Extract the [x, y] coordinate from the center of the cell holding the provided text.  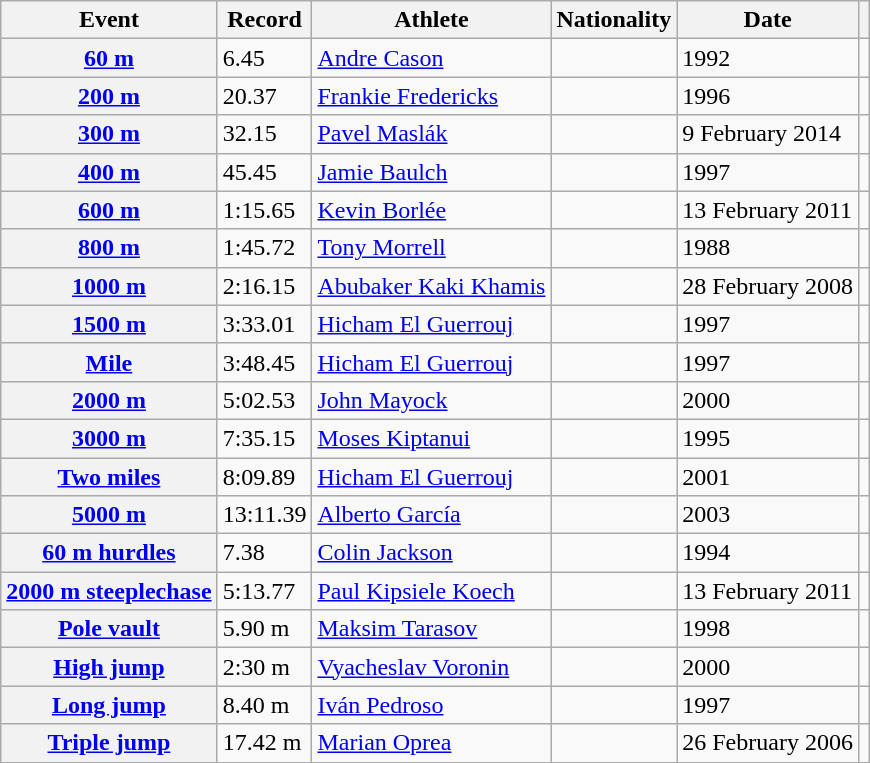
Nationality [614, 20]
1996 [768, 96]
Maksim Tarasov [432, 629]
Mile [109, 362]
Jamie Baulch [432, 172]
1994 [768, 553]
8.40 m [264, 705]
5.90 m [264, 629]
Marian Oprea [432, 743]
2000 m steeplechase [109, 591]
Frankie Fredericks [432, 96]
Long jump [109, 705]
800 m [109, 248]
2001 [768, 477]
7.38 [264, 553]
300 m [109, 134]
Event [109, 20]
1995 [768, 438]
Abubaker Kaki Khamis [432, 286]
3:48.45 [264, 362]
5000 m [109, 515]
13:11.39 [264, 515]
Date [768, 20]
1992 [768, 58]
Athlete [432, 20]
60 m [109, 58]
Moses Kiptanui [432, 438]
45.45 [264, 172]
20.37 [264, 96]
1000 m [109, 286]
6.45 [264, 58]
200 m [109, 96]
2003 [768, 515]
17.42 m [264, 743]
Pole vault [109, 629]
Vyacheslav Voronin [432, 667]
600 m [109, 210]
1998 [768, 629]
1988 [768, 248]
High jump [109, 667]
2:30 m [264, 667]
60 m hurdles [109, 553]
Paul Kipsiele Koech [432, 591]
1:45.72 [264, 248]
1:15.65 [264, 210]
Andre Cason [432, 58]
Alberto García [432, 515]
Colin Jackson [432, 553]
32.15 [264, 134]
28 February 2008 [768, 286]
Kevin Borlée [432, 210]
Triple jump [109, 743]
3000 m [109, 438]
5:02.53 [264, 400]
400 m [109, 172]
Record [264, 20]
5:13.77 [264, 591]
Tony Morrell [432, 248]
1500 m [109, 324]
Pavel Maslák [432, 134]
Iván Pedroso [432, 705]
3:33.01 [264, 324]
2:16.15 [264, 286]
7:35.15 [264, 438]
John Mayock [432, 400]
2000 m [109, 400]
9 February 2014 [768, 134]
8:09.89 [264, 477]
26 February 2006 [768, 743]
Two miles [109, 477]
